Determine the (x, y) coordinate at the center of the cell enclosing the given text.  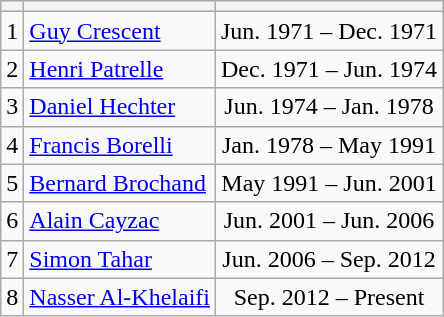
Guy Crescent (120, 31)
Jun. 2006 – Sep. 2012 (328, 259)
1 (12, 31)
3 (12, 107)
6 (12, 221)
Henri Patrelle (120, 69)
Jun. 2001 – Jun. 2006 (328, 221)
8 (12, 297)
Nasser Al-Khelaifi (120, 297)
Alain Cayzac (120, 221)
Bernard Brochand (120, 183)
Sep. 2012 – Present (328, 297)
Jun. 1971 – Dec. 1971 (328, 31)
Jan. 1978 – May 1991 (328, 145)
Daniel Hechter (120, 107)
5 (12, 183)
Jun. 1974 – Jan. 1978 (328, 107)
Dec. 1971 – Jun. 1974 (328, 69)
4 (12, 145)
7 (12, 259)
2 (12, 69)
Simon Tahar (120, 259)
Francis Borelli (120, 145)
May 1991 – Jun. 2001 (328, 183)
